From the cell containing the given text, extract its center point as (X, Y) coordinate. 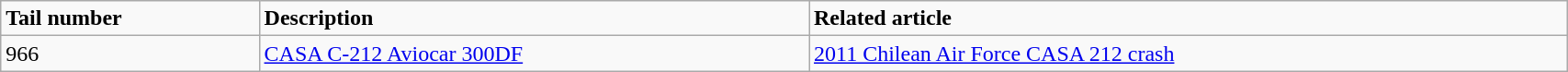
966 (130, 54)
Tail number (130, 18)
2011 Chilean Air Force CASA 212 crash (1187, 54)
Description (534, 18)
Related article (1187, 18)
CASA C-212 Aviocar 300DF (534, 54)
